Extract the (X, Y) coordinate from the center of the cell holding the provided text.  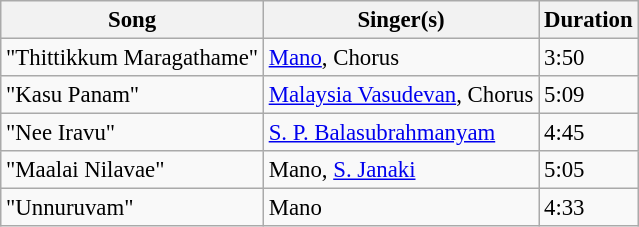
4:33 (588, 208)
"Thittikkum Maragathame" (132, 58)
Song (132, 20)
Mano, Chorus (400, 58)
Singer(s) (400, 20)
"Maalai Nilavae" (132, 170)
4:45 (588, 133)
Malaysia Vasudevan, Chorus (400, 95)
"Nee Iravu" (132, 133)
Mano (400, 208)
"Unnuruvam" (132, 208)
3:50 (588, 58)
S. P. Balasubrahmanyam (400, 133)
5:09 (588, 95)
5:05 (588, 170)
Duration (588, 20)
Mano, S. Janaki (400, 170)
"Kasu Panam" (132, 95)
